Search for the cell housing the specified text and yield its (X, Y) center coordinate. 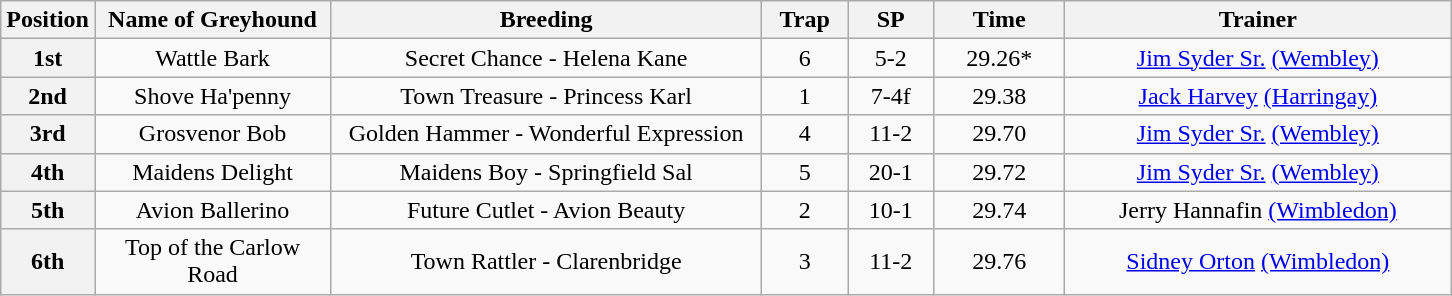
6th (48, 262)
5th (48, 210)
4 (805, 134)
Town Treasure - Princess Karl (546, 96)
Town Rattler - Clarenbridge (546, 262)
Secret Chance - Helena Kane (546, 58)
Golden Hammer - Wonderful Expression (546, 134)
Time (1000, 20)
3 (805, 262)
6 (805, 58)
2nd (48, 96)
Position (48, 20)
Sidney Orton (Wimbledon) (1258, 262)
4th (48, 172)
29.72 (1000, 172)
Top of the Carlow Road (212, 262)
3rd (48, 134)
1 (805, 96)
Jack Harvey (Harringay) (1258, 96)
Name of Greyhound (212, 20)
Wattle Bark (212, 58)
10-1 (891, 210)
29.76 (1000, 262)
Trap (805, 20)
7-4f (891, 96)
Grosvenor Bob (212, 134)
29.70 (1000, 134)
5 (805, 172)
5-2 (891, 58)
Future Cutlet - Avion Beauty (546, 210)
29.38 (1000, 96)
1st (48, 58)
20-1 (891, 172)
Jerry Hannafin (Wimbledon) (1258, 210)
2 (805, 210)
Breeding (546, 20)
SP (891, 20)
29.74 (1000, 210)
Avion Ballerino (212, 210)
Maidens Delight (212, 172)
Shove Ha'penny (212, 96)
Maidens Boy - Springfield Sal (546, 172)
29.26* (1000, 58)
Trainer (1258, 20)
